From the cell containing the given text, extract its center point as [x, y] coordinate. 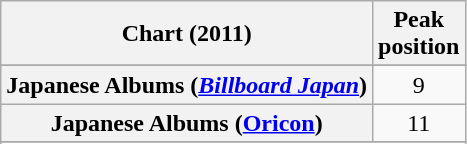
Japanese Albums (Oricon) [187, 123]
9 [419, 85]
Japanese Albums (Billboard Japan) [187, 85]
11 [419, 123]
Chart (2011) [187, 34]
Peakposition [419, 34]
